Return the [x, y] coordinate for the center point of the cell that contains the specified text.  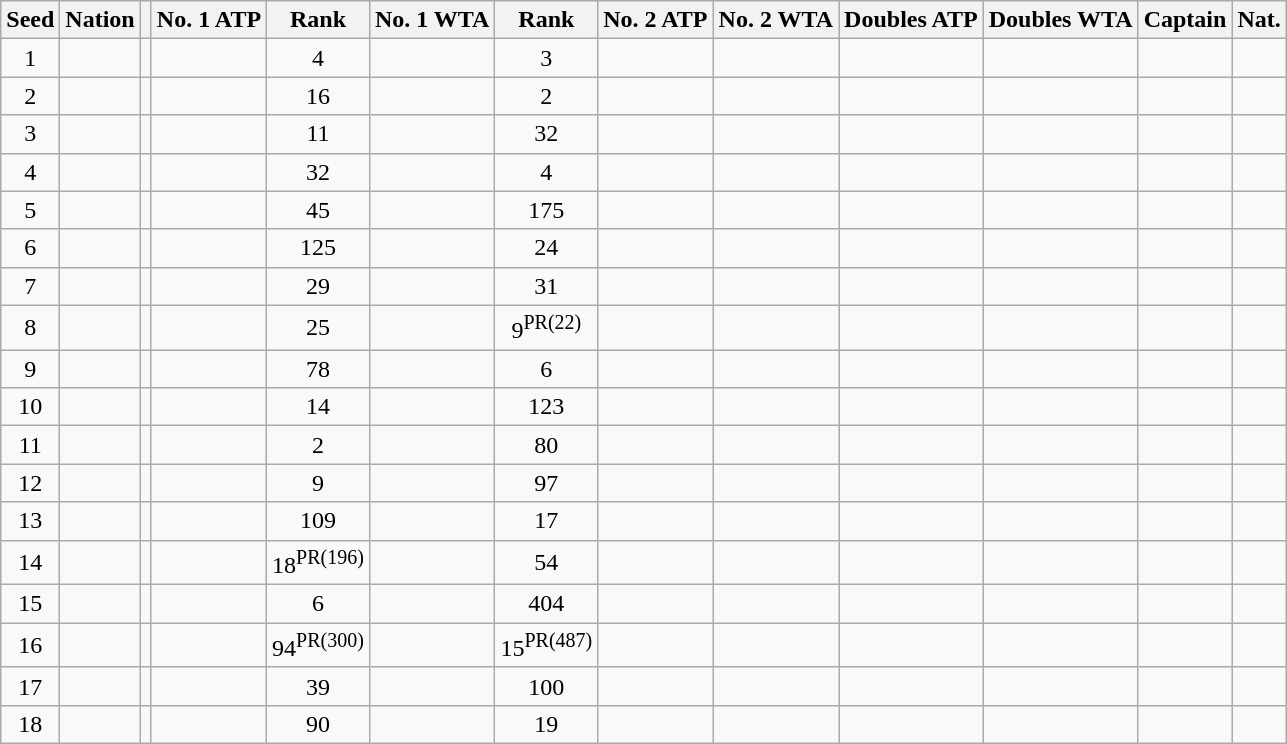
7 [30, 286]
45 [318, 210]
18PR(196) [318, 562]
18 [30, 724]
39 [318, 686]
94PR(300) [318, 646]
10 [30, 407]
1 [30, 58]
8 [30, 328]
19 [546, 724]
97 [546, 483]
100 [546, 686]
123 [546, 407]
9PR(22) [546, 328]
No. 2 ATP [656, 20]
25 [318, 328]
90 [318, 724]
109 [318, 521]
15 [30, 604]
125 [318, 248]
Captain [1185, 20]
Seed [30, 20]
No. 2 WTA [776, 20]
15PR(487) [546, 646]
54 [546, 562]
Doubles ATP [912, 20]
Nation [100, 20]
Doubles WTA [1060, 20]
13 [30, 521]
175 [546, 210]
78 [318, 369]
404 [546, 604]
No. 1 ATP [208, 20]
5 [30, 210]
Nat. [1259, 20]
12 [30, 483]
80 [546, 445]
31 [546, 286]
No. 1 WTA [432, 20]
24 [546, 248]
29 [318, 286]
